Detect which cell encompasses the target text, then output its (x, y) center coordinate. 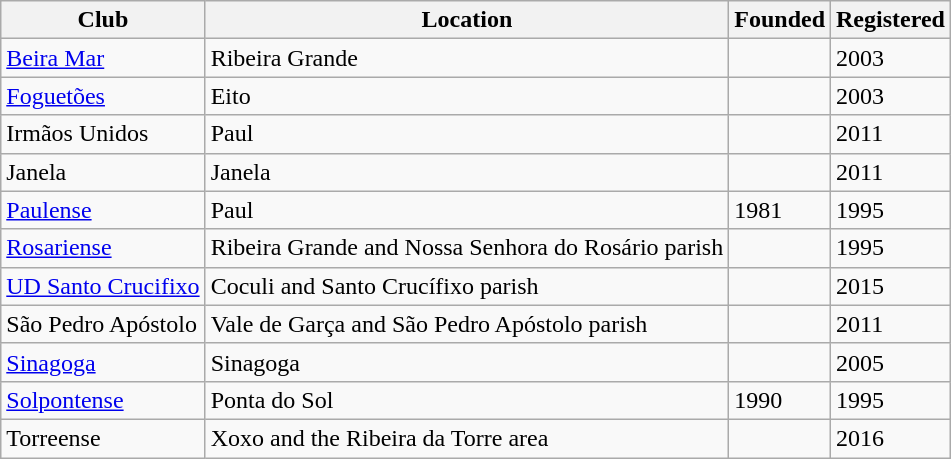
Eito (467, 96)
1990 (780, 400)
UD Santo Crucifixo (103, 286)
Torreense (103, 438)
2005 (891, 362)
Ribeira Grande and Nossa Senhora do Rosário parish (467, 248)
Ponta do Sol (467, 400)
Location (467, 20)
Xoxo and the Ribeira da Torre area (467, 438)
Coculi and Santo Crucífixo parish (467, 286)
2016 (891, 438)
Founded (780, 20)
Irmãos Unidos (103, 134)
2015 (891, 286)
Club (103, 20)
1981 (780, 210)
Rosariense (103, 248)
Paulense (103, 210)
Beira Mar (103, 58)
Vale de Garça and São Pedro Apóstolo parish (467, 324)
Ribeira Grande (467, 58)
Solpontense (103, 400)
Registered (891, 20)
Foguetões (103, 96)
São Pedro Apóstolo (103, 324)
